Detect which cell encompasses the target text, then output its (X, Y) center coordinate. 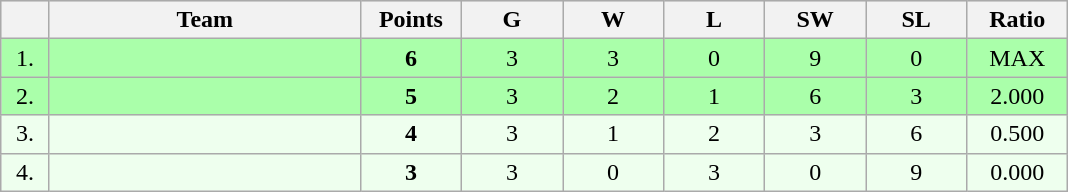
3. (26, 134)
G (512, 20)
MAX (1018, 58)
1. (26, 58)
Team (204, 20)
Ratio (1018, 20)
4 (410, 134)
2. (26, 96)
0.000 (1018, 172)
SL (916, 20)
L (714, 20)
W (612, 20)
Points (410, 20)
2.000 (1018, 96)
5 (410, 96)
0.500 (1018, 134)
4. (26, 172)
SW (816, 20)
